Find where the given text appears and provide that cell's center as (X, Y) coordinate. 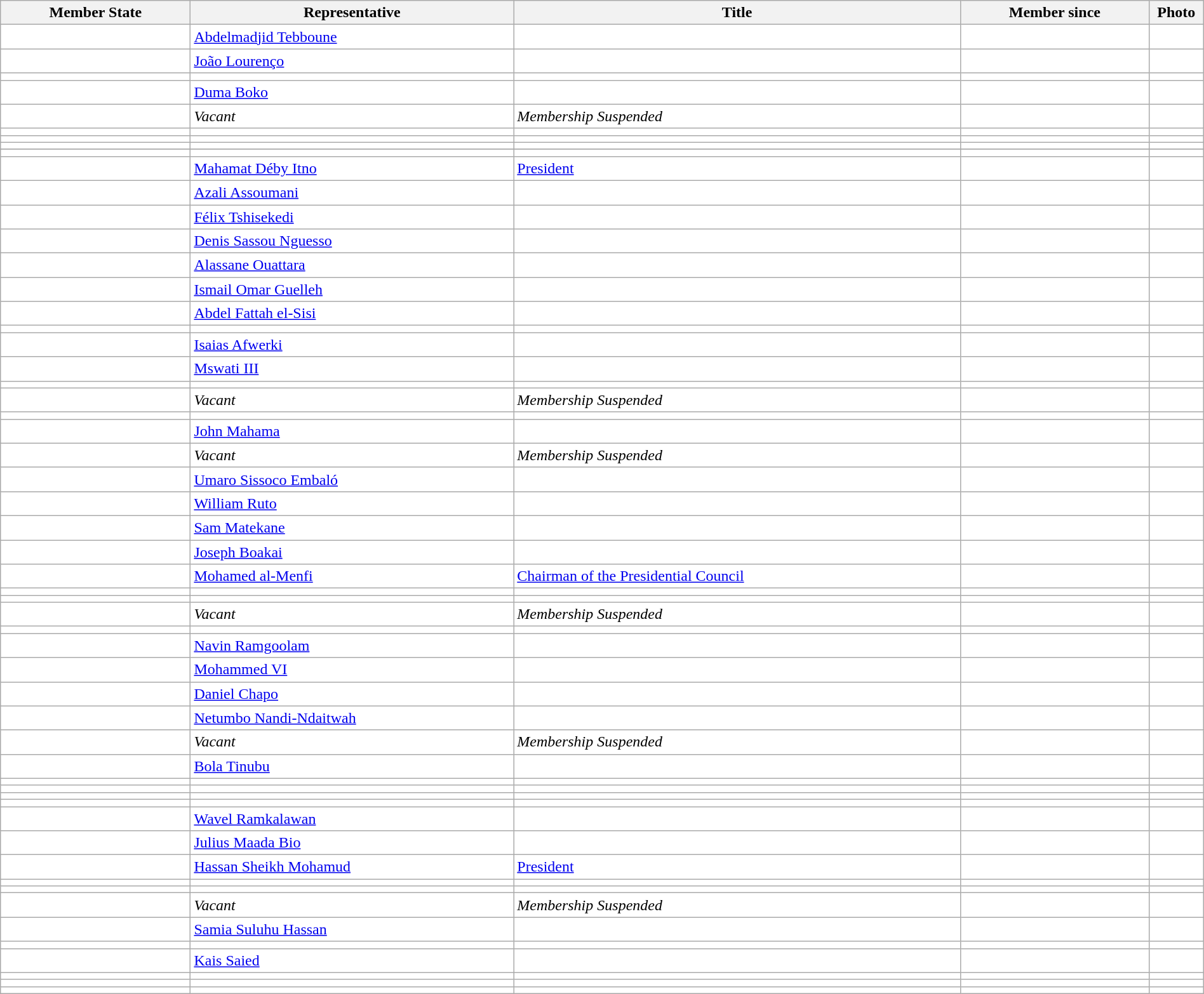
Member since (1055, 13)
Ismail Omar Guelleh (352, 289)
Abdel Fattah el-Sisi (352, 314)
Alassane Ouattara (352, 265)
John Mahama (352, 431)
Isaias Afwerki (352, 345)
Abdelmadjid Tebboune (352, 37)
Mohammed VI (352, 670)
Navin Ramgoolam (352, 646)
Umaro Sissoco Embaló (352, 479)
Bola Tinubu (352, 766)
Representative (352, 13)
Netumbo Nandi-Ndaitwah (352, 718)
William Ruto (352, 503)
Félix Tshisekedi (352, 216)
Photo (1176, 13)
Mahamat Déby Itno (352, 168)
Julius Maada Bio (352, 843)
Mohamed al-Menfi (352, 576)
Title (737, 13)
Joseph Boakai (352, 552)
Member State (95, 13)
Duma Boko (352, 92)
Mswati III (352, 369)
Hassan Sheikh Mohamud (352, 867)
Wavel Ramkalawan (352, 818)
Daniel Chapo (352, 694)
João Lourenço (352, 61)
Chairman of the Presidential Council (737, 576)
Denis Sassou Nguesso (352, 241)
Samia Suluhu Hassan (352, 929)
Azali Assoumani (352, 192)
Kais Saied (352, 960)
Sam Matekane (352, 527)
